Determine the (x, y) coordinate at the center of the cell enclosing the given text.  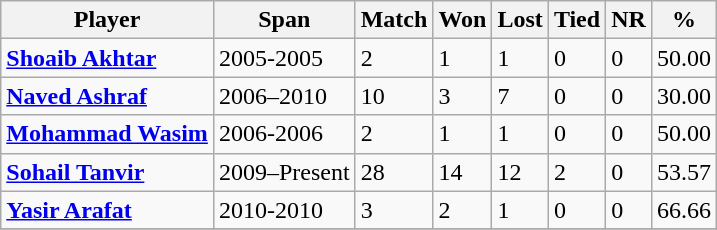
28 (394, 172)
Yasir Arafat (108, 210)
NR (629, 20)
14 (462, 172)
2006-2006 (284, 134)
Player (108, 20)
Won (462, 20)
66.66 (684, 210)
10 (394, 96)
Sohail Tanvir (108, 172)
Mohammad Wasim (108, 134)
Shoaib Akhtar (108, 58)
2006–2010 (284, 96)
% (684, 20)
30.00 (684, 96)
Tied (576, 20)
Lost (520, 20)
Match (394, 20)
Naved Ashraf (108, 96)
Span (284, 20)
2005-2005 (284, 58)
12 (520, 172)
2010-2010 (284, 210)
53.57 (684, 172)
2009–Present (284, 172)
7 (520, 96)
